Return the (x, y) coordinate for the center point of the cell that contains the specified text.  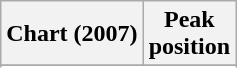
Chart (2007) (72, 34)
Peak position (189, 34)
